Scan for the cell matching the given text and deliver its (X, Y) coordinate at center. 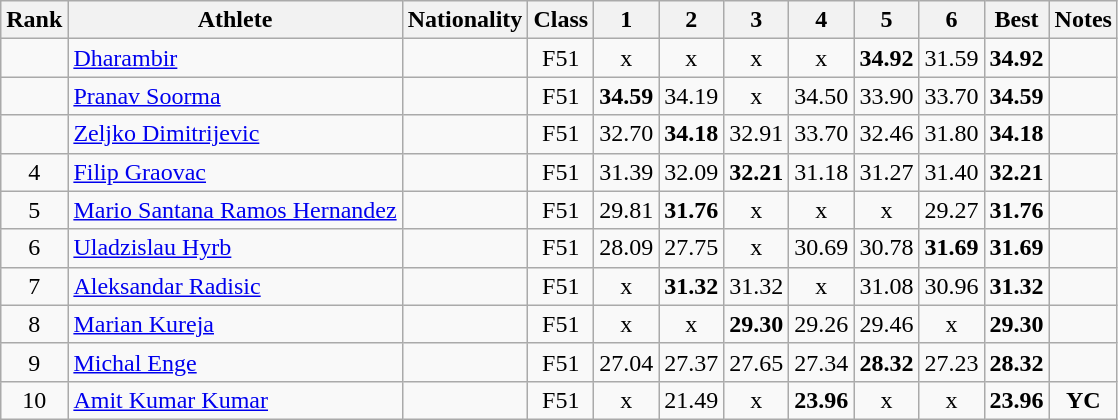
31.59 (952, 58)
31.39 (626, 172)
32.70 (626, 134)
29.81 (626, 210)
27.34 (822, 362)
34.19 (692, 96)
2 (692, 20)
27.65 (756, 362)
30.78 (886, 248)
27.75 (692, 248)
32.46 (886, 134)
Class (561, 20)
31.80 (952, 134)
27.23 (952, 362)
Pranav Soorma (235, 96)
Nationality (465, 20)
7 (34, 286)
29.27 (952, 210)
21.49 (692, 400)
Michal Enge (235, 362)
30.96 (952, 286)
Amit Kumar Kumar (235, 400)
27.04 (626, 362)
30.69 (822, 248)
Uladzislau Hyrb (235, 248)
Marian Kureja (235, 324)
Mario Santana Ramos Hernandez (235, 210)
31.40 (952, 172)
Rank (34, 20)
Best (1016, 20)
34.50 (822, 96)
32.91 (756, 134)
Filip Graovac (235, 172)
31.18 (822, 172)
Dharambir (235, 58)
Athlete (235, 20)
29.46 (886, 324)
3 (756, 20)
33.90 (886, 96)
31.27 (886, 172)
Notes (1083, 20)
27.37 (692, 362)
8 (34, 324)
32.09 (692, 172)
28.09 (626, 248)
9 (34, 362)
Aleksandar Radisic (235, 286)
Zeljko Dimitrijevic (235, 134)
10 (34, 400)
29.26 (822, 324)
31.08 (886, 286)
1 (626, 20)
YC (1083, 400)
